Detect which cell encompasses the target text, then output its (x, y) center coordinate. 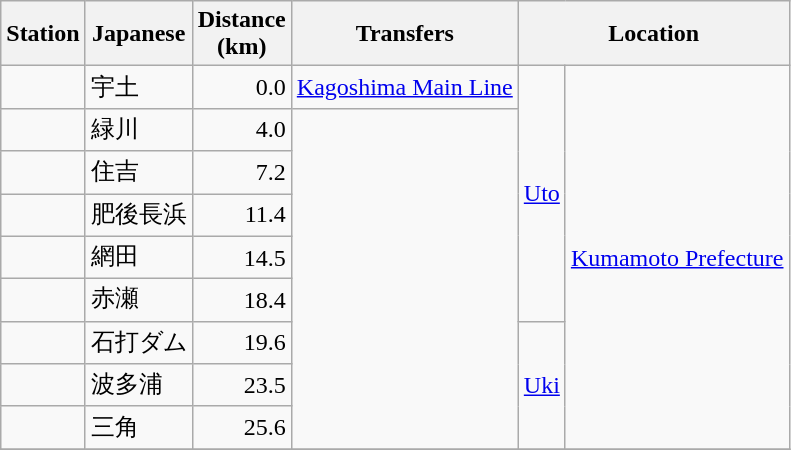
4.0 (242, 130)
肥後長浜 (138, 216)
11.4 (242, 216)
0.0 (242, 88)
住吉 (138, 172)
19.6 (242, 342)
宇土 (138, 88)
三角 (138, 428)
石打ダム (138, 342)
25.6 (242, 428)
Distance(km) (242, 34)
14.5 (242, 258)
18.4 (242, 300)
Transfers (404, 34)
波多浦 (138, 386)
Kumamoto Prefecture (677, 258)
Uto (542, 194)
7.2 (242, 172)
Uki (542, 385)
赤瀬 (138, 300)
Japanese (138, 34)
Station (43, 34)
網田 (138, 258)
23.5 (242, 386)
Location (654, 34)
緑川 (138, 130)
Kagoshima Main Line (404, 88)
